From the cell containing the given text, extract its center point as (x, y) coordinate. 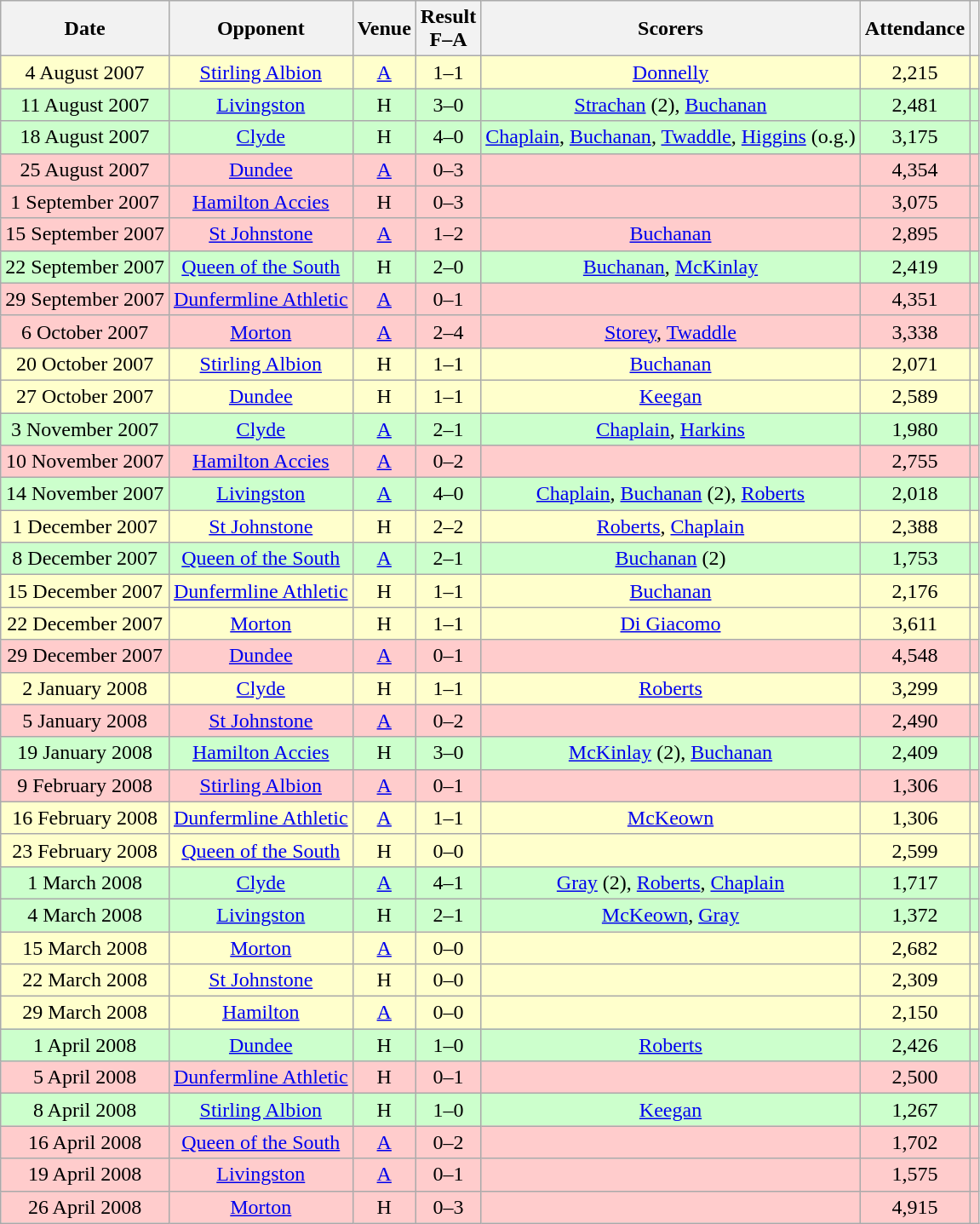
3,075 (914, 202)
16 February 2008 (85, 818)
Strachan (2), Buchanan (671, 105)
1 September 2007 (85, 202)
2,071 (914, 364)
1,980 (914, 428)
Buchanan (2) (671, 559)
8 April 2008 (85, 1110)
2–4 (448, 331)
1–2 (448, 234)
18 August 2007 (85, 137)
Chaplain, Buchanan (2), Roberts (671, 494)
2–2 (448, 526)
4,351 (914, 299)
4,548 (914, 656)
2,388 (914, 526)
Venue (384, 29)
29 September 2007 (85, 299)
Di Giacomo (671, 623)
8 December 2007 (85, 559)
2,426 (914, 1045)
2,215 (914, 72)
2,150 (914, 1013)
1,372 (914, 915)
Chaplain, Buchanan, Twaddle, Higgins (o.g.) (671, 137)
2,682 (914, 948)
2,481 (914, 105)
16 April 2008 (85, 1142)
Buchanan, McKinlay (671, 267)
ResultF–A (448, 29)
2,755 (914, 462)
3 November 2007 (85, 428)
25 August 2007 (85, 170)
2,419 (914, 267)
4,354 (914, 170)
McKeown, Gray (671, 915)
6 October 2007 (85, 331)
2 January 2008 (85, 688)
22 December 2007 (85, 623)
Donnelly (671, 72)
19 January 2008 (85, 753)
2–0 (448, 267)
1 December 2007 (85, 526)
10 November 2007 (85, 462)
29 March 2008 (85, 1013)
15 March 2008 (85, 948)
3,175 (914, 137)
3,338 (914, 331)
4–1 (448, 882)
2,018 (914, 494)
Roberts, Chaplain (671, 526)
Storey, Twaddle (671, 331)
1,575 (914, 1175)
McKeown (671, 818)
2,409 (914, 753)
Date (85, 29)
4 August 2007 (85, 72)
2,599 (914, 850)
19 April 2008 (85, 1175)
2,309 (914, 980)
22 September 2007 (85, 267)
15 December 2007 (85, 591)
2,589 (914, 396)
5 April 2008 (85, 1077)
4,915 (914, 1207)
1 March 2008 (85, 882)
2,490 (914, 721)
Opponent (261, 29)
Scorers (671, 29)
1 April 2008 (85, 1045)
3,611 (914, 623)
Chaplain, Harkins (671, 428)
2,500 (914, 1077)
Attendance (914, 29)
3,299 (914, 688)
4 March 2008 (85, 915)
26 April 2008 (85, 1207)
1,753 (914, 559)
14 November 2007 (85, 494)
20 October 2007 (85, 364)
1,267 (914, 1110)
27 October 2007 (85, 396)
2,176 (914, 591)
Gray (2), Roberts, Chaplain (671, 882)
1,717 (914, 882)
McKinlay (2), Buchanan (671, 753)
29 December 2007 (85, 656)
23 February 2008 (85, 850)
9 February 2008 (85, 785)
22 March 2008 (85, 980)
2,895 (914, 234)
1,702 (914, 1142)
11 August 2007 (85, 105)
15 September 2007 (85, 234)
5 January 2008 (85, 721)
Hamilton (261, 1013)
